For the text-containing cell, return its midpoint in [X, Y] coordinate format. 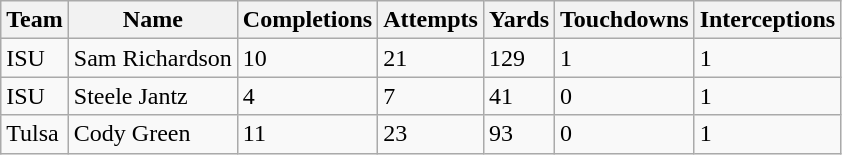
21 [431, 58]
Name [152, 20]
Touchdowns [625, 20]
Attempts [431, 20]
Yards [518, 20]
10 [307, 58]
129 [518, 58]
Cody Green [152, 134]
Steele Jantz [152, 96]
Team [35, 20]
Completions [307, 20]
Tulsa [35, 134]
23 [431, 134]
93 [518, 134]
Sam Richardson [152, 58]
7 [431, 96]
4 [307, 96]
Interceptions [768, 20]
41 [518, 96]
11 [307, 134]
